Locate the cell with the specified text and output its (X, Y) center coordinate. 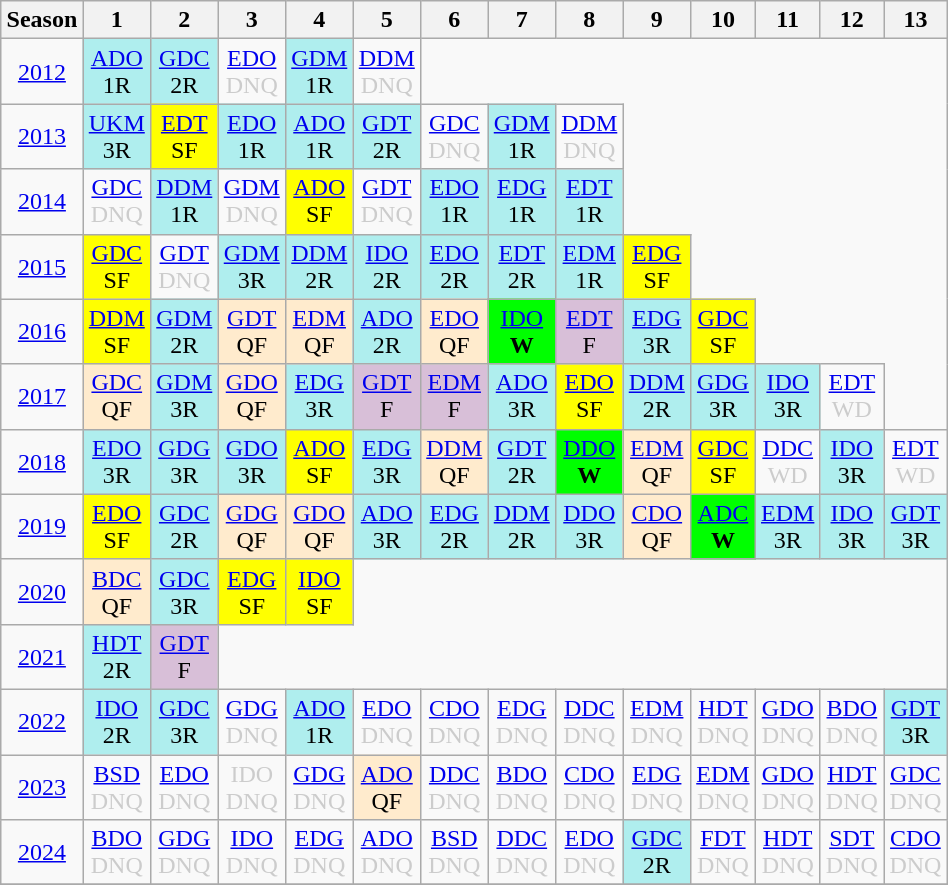
UKM3R (117, 136)
DDOW (590, 462)
13 (916, 20)
GDTQF (252, 332)
2017 (42, 396)
EDOQF (455, 332)
2013 (42, 136)
EDTSF (185, 136)
2024 (42, 852)
3 (252, 20)
Season (42, 20)
GDM2R (185, 332)
EDO3R (117, 462)
EDM1R (590, 266)
9 (657, 20)
2014 (42, 202)
GDMDNQ (252, 202)
EDG2R (455, 526)
DDMQF (455, 462)
EDG1R (522, 202)
4 (320, 20)
2016 (42, 332)
IDOSF (320, 592)
CDOQF (657, 526)
EDM3R (788, 526)
8 (590, 20)
EDT1R (590, 202)
2023 (42, 786)
HDT2R (117, 656)
ADO2R (387, 332)
1 (117, 20)
2 (185, 20)
DDMSF (117, 332)
DDCWD (788, 462)
EDO2R (455, 266)
EDMF (455, 396)
EDTF (590, 332)
10 (724, 20)
7 (522, 20)
GDCQF (117, 396)
6 (455, 20)
2019 (42, 526)
SDTDNQ (852, 852)
ADCW (724, 526)
2020 (42, 592)
FDTDNQ (724, 852)
ADOQF (387, 786)
2022 (42, 722)
DDO3R (590, 526)
2021 (42, 656)
BDCQF (117, 592)
EDT2R (522, 266)
2015 (42, 266)
5 (387, 20)
2018 (42, 462)
GDO3R (252, 462)
ADODNQ (387, 852)
IDOW (522, 332)
DDM1R (185, 202)
GDGQF (252, 526)
12 (852, 20)
11 (788, 20)
2012 (42, 72)
